Search for the cell housing the specified text and yield its (X, Y) center coordinate. 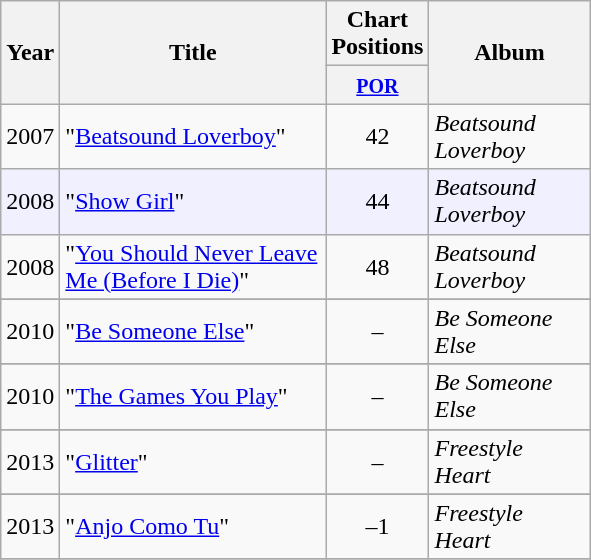
42 (378, 136)
44 (378, 202)
"Be Someone Else" (193, 332)
"Show Girl" (193, 202)
Year (30, 52)
48 (378, 266)
–1 (378, 526)
Album (510, 52)
"Beatsound Loverboy" (193, 136)
"The Games You Play" (193, 396)
2007 (30, 136)
"Anjo Como Tu" (193, 526)
Title (193, 52)
"You Should Never Leave Me (Before I Die)" (193, 266)
POR (378, 85)
"Glitter" (193, 462)
Chart Positions (378, 34)
